Extract the (X, Y) coordinate from the center of the cell holding the provided text.  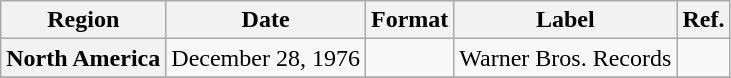
Label (566, 20)
Format (409, 20)
Region (84, 20)
North America (84, 58)
December 28, 1976 (266, 58)
Ref. (704, 20)
Warner Bros. Records (566, 58)
Date (266, 20)
